Detect which cell encompasses the target text, then output its [x, y] center coordinate. 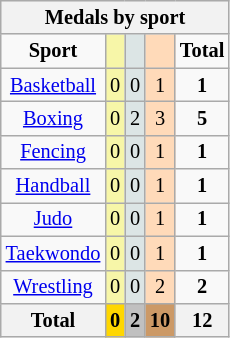
3 [160, 118]
Sport [54, 51]
Fencing [54, 152]
Judo [54, 219]
12 [202, 320]
Medals by sport [115, 17]
Wrestling [54, 287]
10 [160, 320]
Boxing [54, 118]
Taekwondo [54, 253]
5 [202, 118]
Basketball [54, 85]
Handball [54, 186]
